From the cell containing the given text, extract its center point as (x, y) coordinate. 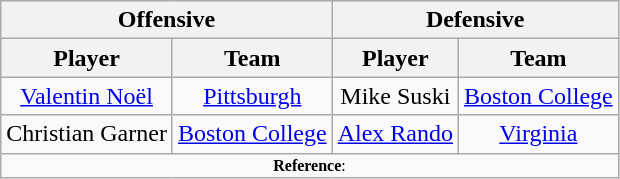
Valentin Noël (87, 96)
Defensive (475, 20)
Christian Garner (87, 134)
Alex Rando (395, 134)
Mike Suski (395, 96)
Virginia (539, 134)
Pittsburgh (252, 96)
Offensive (166, 20)
Reference: (310, 165)
